Provide the [x, y] coordinate of the cell's center where the given text is located.  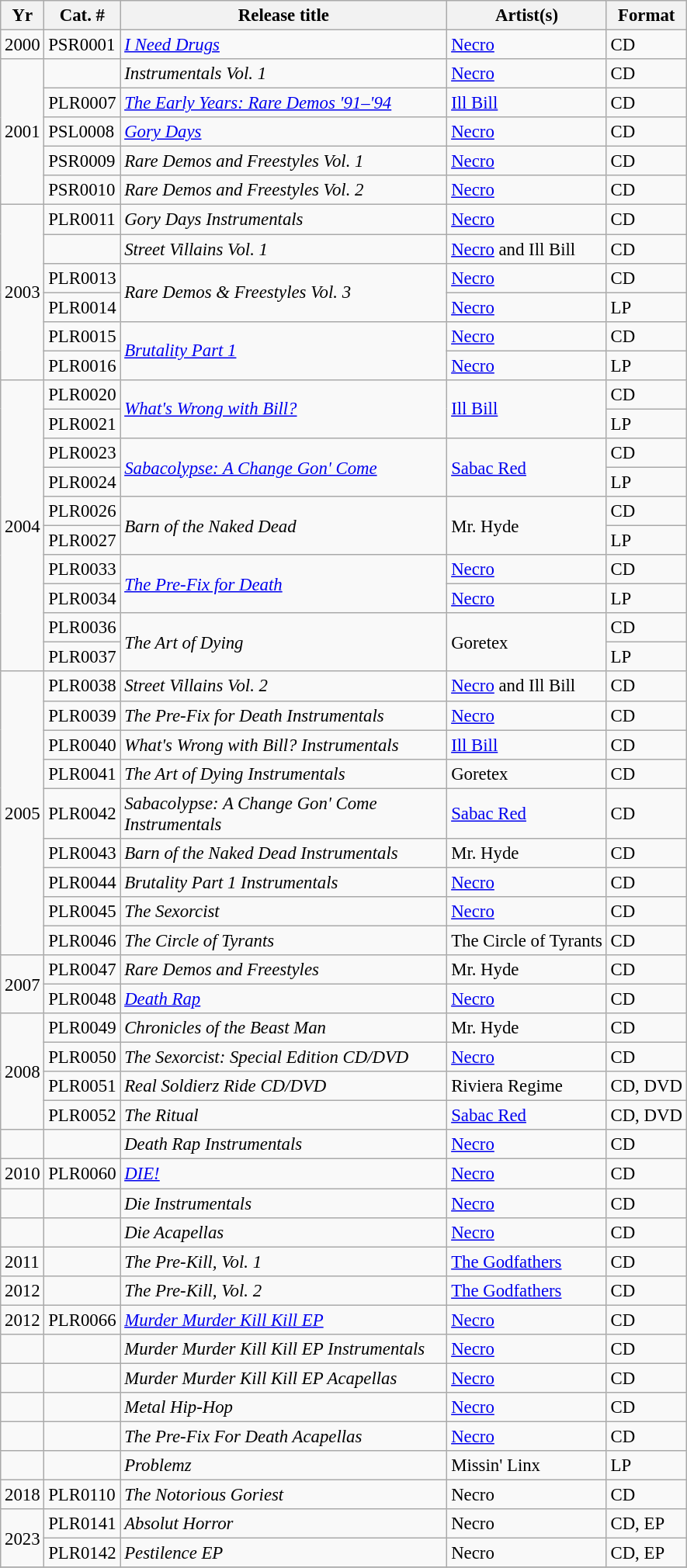
The Pre-Fix for Death [284, 583]
PLR0049 [82, 1028]
PLR0041 [82, 774]
2004 [23, 526]
Absolut Horror [284, 1524]
PSR0001 [82, 45]
PLR0060 [82, 1174]
Street Villains Vol. 2 [284, 687]
PLR0050 [82, 1057]
2008 [23, 1071]
Cat. # [82, 16]
PLR0043 [82, 853]
PSR0010 [82, 190]
PLR0037 [82, 657]
2018 [23, 1495]
Format [646, 16]
PLR0011 [82, 220]
PLR0015 [82, 336]
The Early Years: Rare Demos '91–'94 [284, 103]
Sabacolypse: A Change Gon' Come [284, 467]
What's Wrong with Bill? Instrumentals [284, 745]
PLR0051 [82, 1086]
The Pre-Fix for Death Instrumentals [284, 715]
Gory Days Instrumentals [284, 220]
Pestilence EP [284, 1553]
PLR0027 [82, 541]
Barn of the Naked Dead [284, 526]
The Art of Dying [284, 642]
The Pre-Kill, Vol. 2 [284, 1290]
2010 [23, 1174]
Gory Days [284, 132]
PLR0013 [82, 278]
PLR0046 [82, 940]
PLR0047 [82, 970]
Sabacolypse: A Change Gon' Come Instrumentals [284, 813]
Chronicles of the Beast Man [284, 1028]
2000 [23, 45]
Real Soldierz Ride CD/DVD [284, 1086]
Barn of the Naked Dead Instrumentals [284, 853]
2001 [23, 132]
The Sexorcist: Special Edition CD/DVD [284, 1057]
2007 [23, 984]
Release title [284, 16]
Yr [23, 16]
Brutality Part 1 [284, 351]
PLR0045 [82, 912]
Murder Murder Kill Kill EP Instrumentals [284, 1349]
I Need Drugs [284, 45]
Instrumentals Vol. 1 [284, 74]
Missin' Linx [526, 1466]
Death Rap Instrumentals [284, 1144]
PLR0142 [82, 1553]
2003 [23, 292]
The Sexorcist [284, 912]
Rare Demos and Freestyles Vol. 1 [284, 161]
Die Instrumentals [284, 1203]
PLR0044 [82, 882]
DIE! [284, 1174]
Murder Murder Kill Kill EP [284, 1320]
PLR0066 [82, 1320]
2023 [23, 1538]
Rare Demos and Freestyles Vol. 2 [284, 190]
PLR0048 [82, 999]
PLR0007 [82, 103]
PSL0008 [82, 132]
Death Rap [284, 999]
PLR0039 [82, 715]
PLR0038 [82, 687]
Brutality Part 1 Instrumentals [284, 882]
Die Acapellas [284, 1232]
PLR0023 [82, 453]
PLR0020 [82, 395]
PLR0034 [82, 599]
PSR0009 [82, 161]
Rare Demos & Freestyles Vol. 3 [284, 292]
PLR0033 [82, 569]
PLR0016 [82, 365]
Street Villains Vol. 1 [284, 249]
The Art of Dying Instrumentals [284, 774]
2005 [23, 813]
PLR0024 [82, 482]
What's Wrong with Bill? [284, 410]
Riviera Regime [526, 1086]
PLR0042 [82, 813]
PLR0052 [82, 1116]
The Ritual [284, 1116]
Artist(s) [526, 16]
Rare Demos and Freestyles [284, 970]
Murder Murder Kill Kill EP Acapellas [284, 1378]
The Pre-Kill, Vol. 1 [284, 1262]
PLR0014 [82, 307]
PLR0110 [82, 1495]
2011 [23, 1262]
PLR0040 [82, 745]
PLR0021 [82, 424]
PLR0026 [82, 511]
The Notorious Goriest [284, 1495]
PLR0141 [82, 1524]
Metal Hip-Hop [284, 1407]
Problemz [284, 1466]
PLR0036 [82, 628]
The Pre-Fix For Death Acapellas [284, 1436]
